Pinpoint the cell where the given text exists, returning its (X, Y) midpoint coordinate. 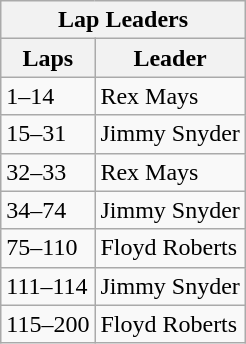
32–33 (48, 172)
15–31 (48, 134)
115–200 (48, 324)
111–114 (48, 286)
1–14 (48, 96)
Leader (170, 58)
34–74 (48, 210)
75–110 (48, 248)
Lap Leaders (124, 20)
Laps (48, 58)
